Extract the [x, y] coordinate from the center of the cell holding the provided text.  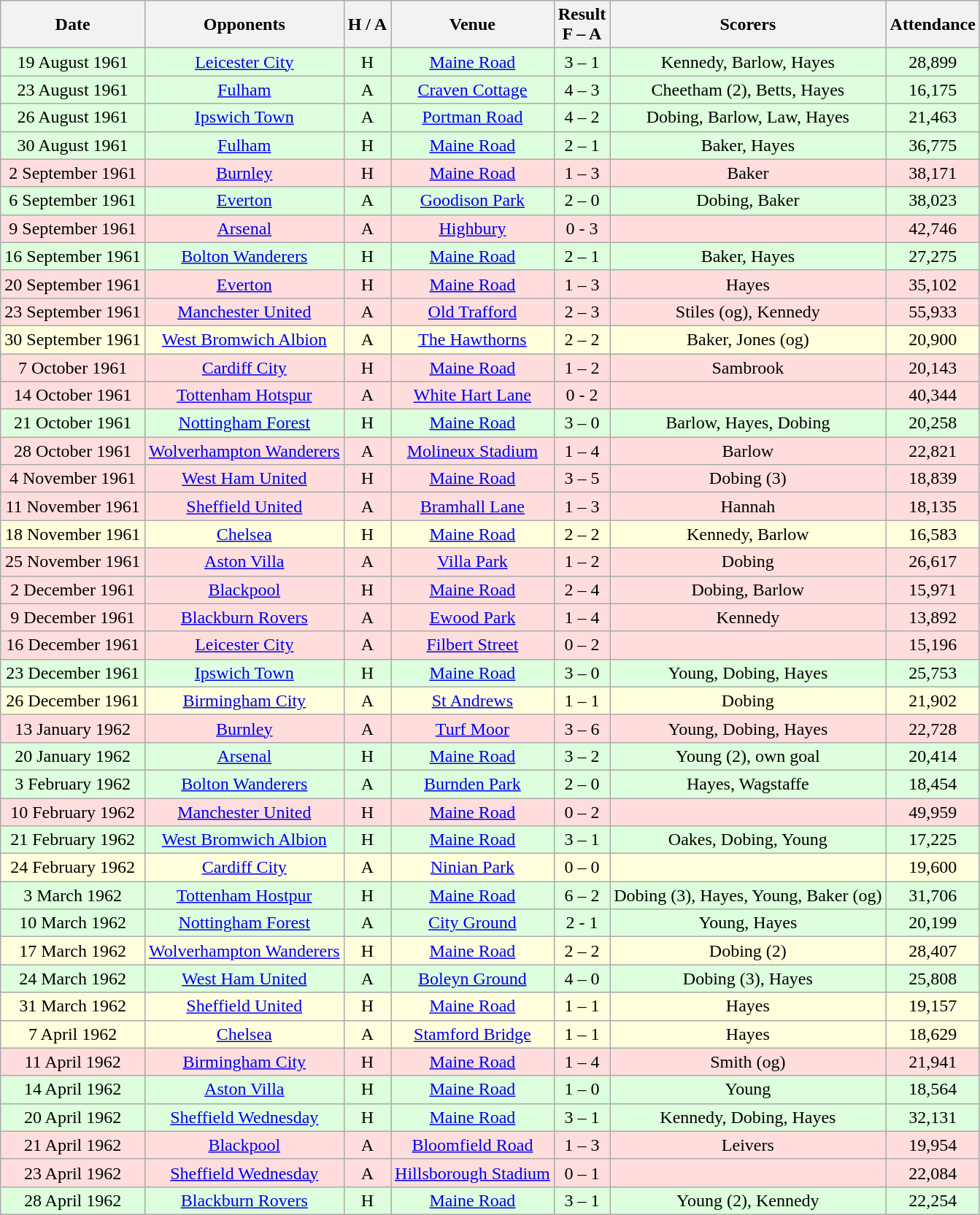
Opponents [244, 25]
7 April 1962 [73, 1034]
18,839 [933, 479]
14 October 1961 [73, 396]
Ewood Park [473, 617]
Dobing (3) [748, 479]
Goodison Park [473, 201]
1 – 0 [582, 1089]
25,753 [933, 673]
Hannah [748, 506]
27,275 [933, 256]
31 March 1962 [73, 1006]
22,728 [933, 728]
28 October 1961 [73, 451]
Barlow, Hayes, Dobing [748, 423]
Bloomfield Road [473, 1145]
Stamford Bridge [473, 1034]
16 September 1961 [73, 256]
21,941 [933, 1062]
ResultF – A [582, 25]
Portman Road [473, 117]
24 February 1962 [73, 868]
Old Trafford [473, 312]
21,902 [933, 701]
18,564 [933, 1089]
St Andrews [473, 701]
3 – 2 [582, 756]
Kennedy, Barlow [748, 534]
31,706 [933, 895]
Scorers [748, 25]
24 March 1962 [73, 979]
25 November 1961 [73, 562]
4 – 3 [582, 90]
26 August 1961 [73, 117]
42,746 [933, 228]
36,775 [933, 145]
18,135 [933, 506]
Kennedy [748, 617]
Dobing, Barlow, Law, Hayes [748, 117]
6 September 1961 [73, 201]
City Ground [473, 923]
17 March 1962 [73, 951]
2 - 1 [582, 923]
20,258 [933, 423]
White Hart Lane [473, 396]
15,971 [933, 590]
13 January 1962 [73, 728]
16,175 [933, 90]
Craven Cottage [473, 90]
Baker, Jones (og) [748, 339]
Barlow [748, 451]
9 December 1961 [73, 617]
21 April 1962 [73, 1145]
Sambrook [748, 367]
23 December 1961 [73, 673]
21 February 1962 [73, 840]
Hillsborough Stadium [473, 1173]
18,629 [933, 1034]
16 December 1961 [73, 645]
20 April 1962 [73, 1117]
Venue [473, 25]
11 November 1961 [73, 506]
20,414 [933, 756]
20,143 [933, 367]
Young, Hayes [748, 923]
4 – 0 [582, 979]
28,407 [933, 951]
14 April 1962 [73, 1089]
20 September 1961 [73, 284]
2 December 1961 [73, 590]
Young (2), own goal [748, 756]
9 September 1961 [73, 228]
3 February 1962 [73, 784]
4 November 1961 [73, 479]
35,102 [933, 284]
Hayes, Wagstaffe [748, 784]
49,959 [933, 812]
Highbury [473, 228]
23 September 1961 [73, 312]
0 – 0 [582, 868]
Stiles (og), Kennedy [748, 312]
Attendance [933, 25]
2 – 3 [582, 312]
19 August 1961 [73, 62]
11 April 1962 [73, 1062]
22,254 [933, 1200]
Kennedy, Barlow, Hayes [748, 62]
18 November 1961 [73, 534]
Date [73, 25]
0 - 2 [582, 396]
4 – 2 [582, 117]
22,084 [933, 1173]
22,821 [933, 451]
26 December 1961 [73, 701]
Tottenham Hotspur [244, 396]
19,157 [933, 1006]
28,899 [933, 62]
Molineux Stadium [473, 451]
55,933 [933, 312]
Leivers [748, 1145]
Bramhall Lane [473, 506]
Baker [748, 173]
Dobing, Baker [748, 201]
19,600 [933, 868]
Dobing (3), Hayes [748, 979]
28 April 1962 [73, 1200]
2 – 4 [582, 590]
Smith (og) [748, 1062]
21 October 1961 [73, 423]
Young (2), Kennedy [748, 1200]
26,617 [933, 562]
30 September 1961 [73, 339]
19,954 [933, 1145]
17,225 [933, 840]
38,023 [933, 201]
2 September 1961 [73, 173]
20,199 [933, 923]
23 August 1961 [73, 90]
23 April 1962 [73, 1173]
15,196 [933, 645]
Dobing (3), Hayes, Young, Baker (og) [748, 895]
3 March 1962 [73, 895]
13,892 [933, 617]
Kennedy, Dobing, Hayes [748, 1117]
Young [748, 1089]
40,344 [933, 396]
Turf Moor [473, 728]
38,171 [933, 173]
Dobing (2) [748, 951]
0 - 3 [582, 228]
21,463 [933, 117]
10 February 1962 [73, 812]
Filbert Street [473, 645]
20 January 1962 [73, 756]
Ninian Park [473, 868]
Tottenham Hostpur [244, 895]
7 October 1961 [73, 367]
6 – 2 [582, 895]
16,583 [933, 534]
Burnden Park [473, 784]
Villa Park [473, 562]
10 March 1962 [73, 923]
Dobing, Barlow [748, 590]
Oakes, Dobing, Young [748, 840]
3 – 6 [582, 728]
32,131 [933, 1117]
18,454 [933, 784]
Cheetham (2), Betts, Hayes [748, 90]
30 August 1961 [73, 145]
20,900 [933, 339]
The Hawthorns [473, 339]
Boleyn Ground [473, 979]
0 – 1 [582, 1173]
3 – 5 [582, 479]
H / A [367, 25]
25,808 [933, 979]
